Pinpoint the cell where the given text exists, returning its (X, Y) midpoint coordinate. 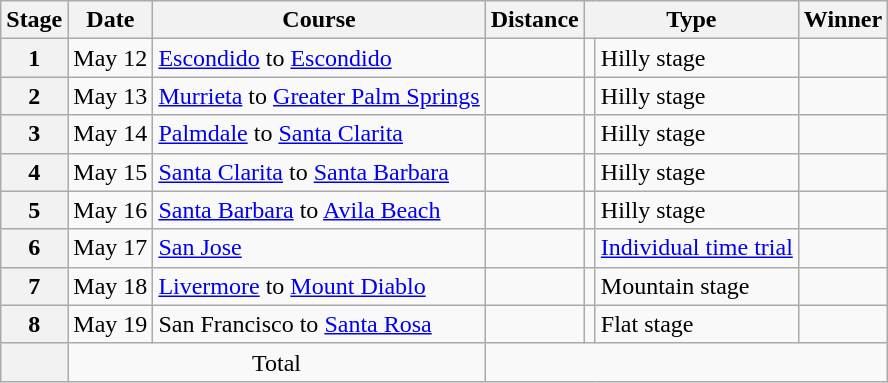
May 17 (110, 248)
Santa Clarita to Santa Barbara (319, 172)
2 (34, 96)
Type (691, 20)
8 (34, 324)
San Jose (319, 248)
May 13 (110, 96)
1 (34, 58)
Escondido to Escondido (319, 58)
Stage (34, 20)
Livermore to Mount Diablo (319, 286)
May 19 (110, 324)
Date (110, 20)
Santa Barbara to Avila Beach (319, 210)
Total (276, 362)
Flat stage (696, 324)
Course (319, 20)
Distance (534, 20)
5 (34, 210)
Individual time trial (696, 248)
May 12 (110, 58)
Mountain stage (696, 286)
4 (34, 172)
Murrieta to Greater Palm Springs (319, 96)
May 16 (110, 210)
7 (34, 286)
Palmdale to Santa Clarita (319, 134)
3 (34, 134)
May 15 (110, 172)
May 14 (110, 134)
San Francisco to Santa Rosa (319, 324)
6 (34, 248)
May 18 (110, 286)
Winner (842, 20)
